Pinpoint the cell where the given text exists, returning its [X, Y] midpoint coordinate. 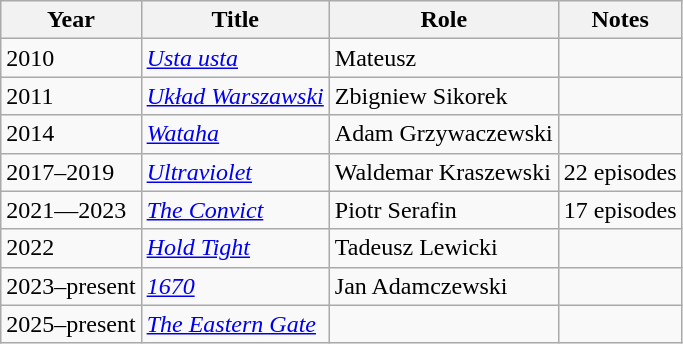
Waldemar Kraszewski [444, 172]
Jan Adamczewski [444, 286]
Role [444, 20]
Układ Warszawski [235, 96]
Adam Grzywaczewski [444, 134]
2014 [71, 134]
Piotr Serafin [444, 210]
Usta usta [235, 58]
Hold Tight [235, 248]
Title [235, 20]
2010 [71, 58]
2022 [71, 248]
Tadeusz Lewicki [444, 248]
2023–present [71, 286]
Mateusz [444, 58]
The Eastern Gate [235, 324]
Notes [620, 20]
22 episodes [620, 172]
2025–present [71, 324]
Zbigniew Sikorek [444, 96]
1670 [235, 286]
Ultraviolet [235, 172]
The Convict [235, 210]
17 episodes [620, 210]
Year [71, 20]
2021—2023 [71, 210]
Wataha [235, 134]
2011 [71, 96]
2017–2019 [71, 172]
